From the cell containing the given text, extract its center point as [X, Y] coordinate. 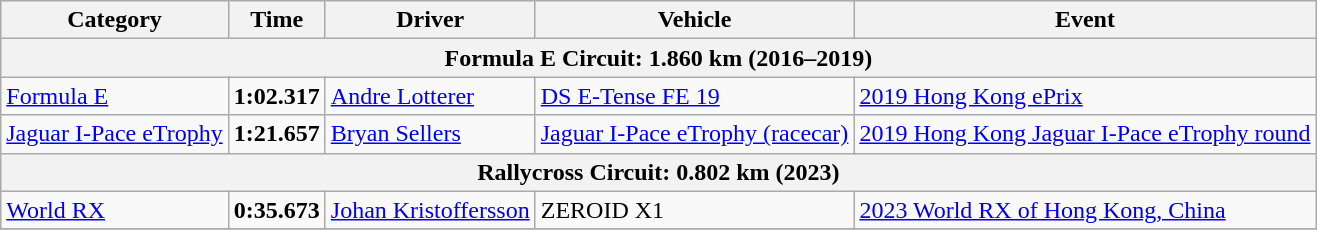
Formula E Circuit: 1.860 km (2016–2019) [658, 58]
Time [276, 20]
Driver [430, 20]
Jaguar I-Pace eTrophy [114, 134]
DS E-Tense FE 19 [694, 96]
0:35.673 [276, 210]
1:21.657 [276, 134]
ZEROID X1 [694, 210]
Bryan Sellers [430, 134]
Category [114, 20]
Vehicle [694, 20]
Rallycross Circuit: 0.802 km (2023) [658, 172]
1:02.317 [276, 96]
2019 Hong Kong ePrix [1085, 96]
Johan Kristoffersson [430, 210]
Event [1085, 20]
Andre Lotterer [430, 96]
Jaguar I-Pace eTrophy (racecar) [694, 134]
2019 Hong Kong Jaguar I-Pace eTrophy round [1085, 134]
Formula E [114, 96]
2023 World RX of Hong Kong, China [1085, 210]
World RX [114, 210]
